Return the (x, y) coordinate for the center point of the cell that contains the specified text.  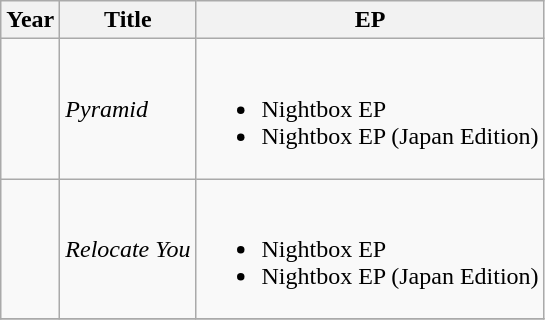
Title (128, 20)
Pyramid (128, 109)
EP (370, 20)
Relocate You (128, 249)
Year (30, 20)
